Detect which cell encompasses the target text, then output its [X, Y] center coordinate. 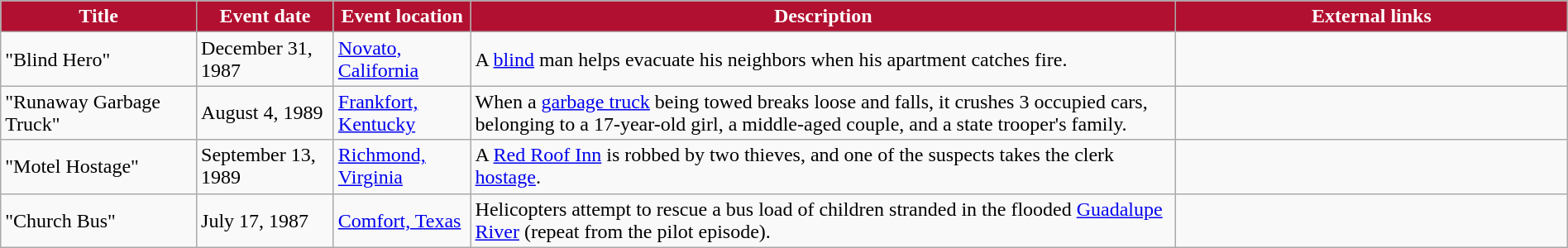
Title [99, 17]
September 13, 1989 [265, 167]
Description [824, 17]
External links [1372, 17]
Novato, California [402, 60]
July 17, 1987 [265, 220]
Event location [402, 17]
"Church Bus" [99, 220]
Helicopters attempt to rescue a bus load of children stranded in the flooded Guadalupe River (repeat from the pilot episode). [824, 220]
Event date [265, 17]
A Red Roof Inn is robbed by two thieves, and one of the suspects takes the clerk hostage. [824, 167]
August 4, 1989 [265, 112]
Comfort, Texas [402, 220]
"Runaway Garbage Truck" [99, 112]
Richmond, Virginia [402, 167]
December 31, 1987 [265, 60]
Frankfort, Kentucky [402, 112]
A blind man helps evacuate his neighbors when his apartment catches fire. [824, 60]
"Motel Hostage" [99, 167]
"Blind Hero" [99, 60]
